Extract the [X, Y] coordinate from the center of the cell holding the provided text.  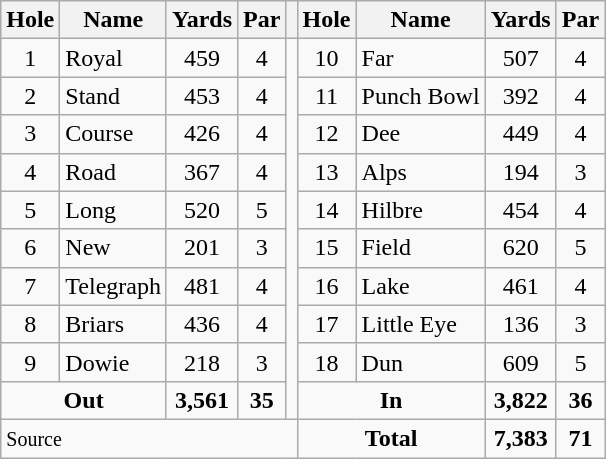
3,561 [202, 400]
35 [262, 400]
15 [326, 248]
Alps [420, 172]
17 [326, 324]
Field [420, 248]
2 [30, 96]
Long [114, 210]
7 [30, 286]
Royal [114, 58]
12 [326, 134]
36 [580, 400]
436 [202, 324]
Hilbre [420, 210]
194 [520, 172]
Lake [420, 286]
9 [30, 362]
461 [520, 286]
Source [149, 438]
620 [520, 248]
609 [520, 362]
1 [30, 58]
16 [326, 286]
18 [326, 362]
449 [520, 134]
Road [114, 172]
Dowie [114, 362]
6 [30, 248]
In [391, 400]
13 [326, 172]
Dun [420, 362]
Little Eye [420, 324]
New [114, 248]
426 [202, 134]
7,383 [520, 438]
520 [202, 210]
218 [202, 362]
481 [202, 286]
14 [326, 210]
136 [520, 324]
367 [202, 172]
Briars [114, 324]
453 [202, 96]
Punch Bowl [420, 96]
Far [420, 58]
Course [114, 134]
10 [326, 58]
8 [30, 324]
507 [520, 58]
392 [520, 96]
459 [202, 58]
3,822 [520, 400]
11 [326, 96]
201 [202, 248]
Total [391, 438]
454 [520, 210]
71 [580, 438]
Stand [114, 96]
Out [84, 400]
Telegraph [114, 286]
Dee [420, 134]
